From the cell containing the given text, extract its center point as (x, y) coordinate. 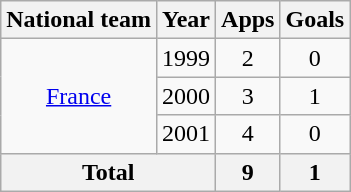
Goals (315, 20)
Apps (248, 20)
National team (79, 20)
2 (248, 58)
4 (248, 134)
France (79, 96)
2000 (186, 96)
2001 (186, 134)
1999 (186, 58)
Year (186, 20)
3 (248, 96)
Total (108, 172)
9 (248, 172)
